Output the [x, y] coordinate of the center of the cell containing the given text.  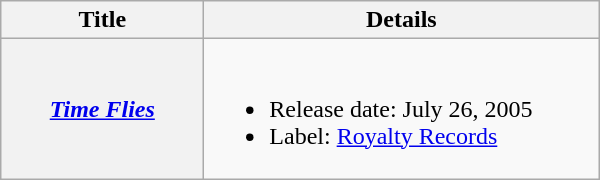
Time Flies [102, 109]
Details [402, 20]
Title [102, 20]
Release date: July 26, 2005Label: Royalty Records [402, 109]
